Find where the given text appears and provide that cell's center as (X, Y) coordinate. 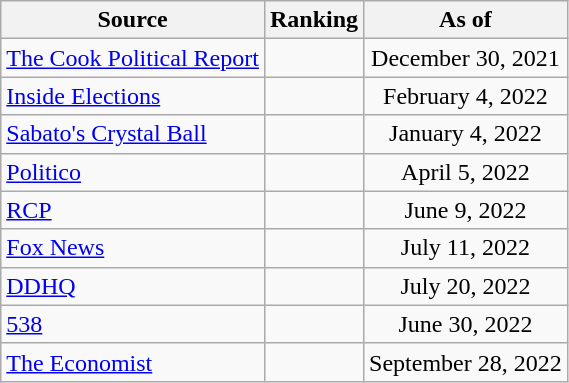
Sabato's Crystal Ball (133, 134)
July 11, 2022 (466, 248)
DDHQ (133, 286)
Source (133, 20)
December 30, 2021 (466, 58)
January 4, 2022 (466, 134)
538 (133, 324)
June 9, 2022 (466, 210)
The Cook Political Report (133, 58)
July 20, 2022 (466, 286)
Fox News (133, 248)
Inside Elections (133, 96)
April 5, 2022 (466, 172)
As of (466, 20)
June 30, 2022 (466, 324)
September 28, 2022 (466, 362)
RCP (133, 210)
The Economist (133, 362)
Politico (133, 172)
February 4, 2022 (466, 96)
Ranking (314, 20)
